Capture the cell that displays the provided text and extract its [X, Y] central coordinate. 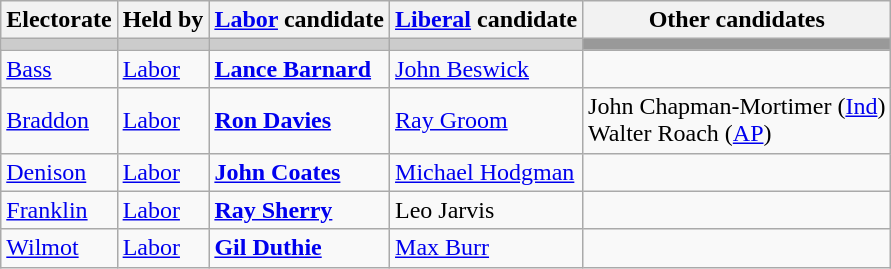
Wilmot [59, 248]
Ray Sherry [300, 210]
Ron Davies [300, 120]
Denison [59, 172]
Liberal candidate [486, 20]
Ray Groom [486, 120]
Labor candidate [300, 20]
Braddon [59, 120]
John Chapman-Mortimer (Ind)Walter Roach (AP) [737, 120]
Held by [163, 20]
Bass [59, 69]
John Coates [300, 172]
Leo Jarvis [486, 210]
Gil Duthie [300, 248]
Franklin [59, 210]
Lance Barnard [300, 69]
John Beswick [486, 69]
Max Burr [486, 248]
Electorate [59, 20]
Other candidates [737, 20]
Michael Hodgman [486, 172]
